Search for the cell housing the specified text and yield its (X, Y) center coordinate. 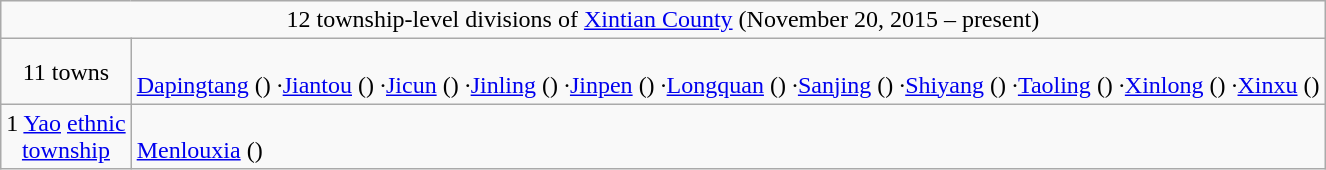
Menlouxia () (728, 136)
Dapingtang () ·Jiantou () ·Jicun () ·Jinling () ·Jinpen () ·Longquan () ·Sanjing () ·Shiyang () ·Taoling () ·Xinlong () ·Xinxu () (728, 72)
1 Yao ethnic township (66, 136)
12 township-level divisions of Xintian County (November 20, 2015 – present) (663, 20)
11 towns (66, 72)
